Determine the [X, Y] coordinate at the center of the cell enclosing the given text.  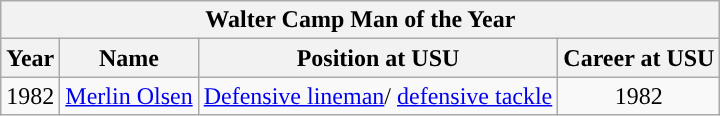
Career at USU [639, 58]
Name [129, 58]
Year [30, 58]
Merlin Olsen [129, 96]
Walter Camp Man of the Year [360, 20]
Position at USU [378, 58]
Defensive lineman/ defensive tackle [378, 96]
